Detect which cell encompasses the target text, then output its [X, Y] center coordinate. 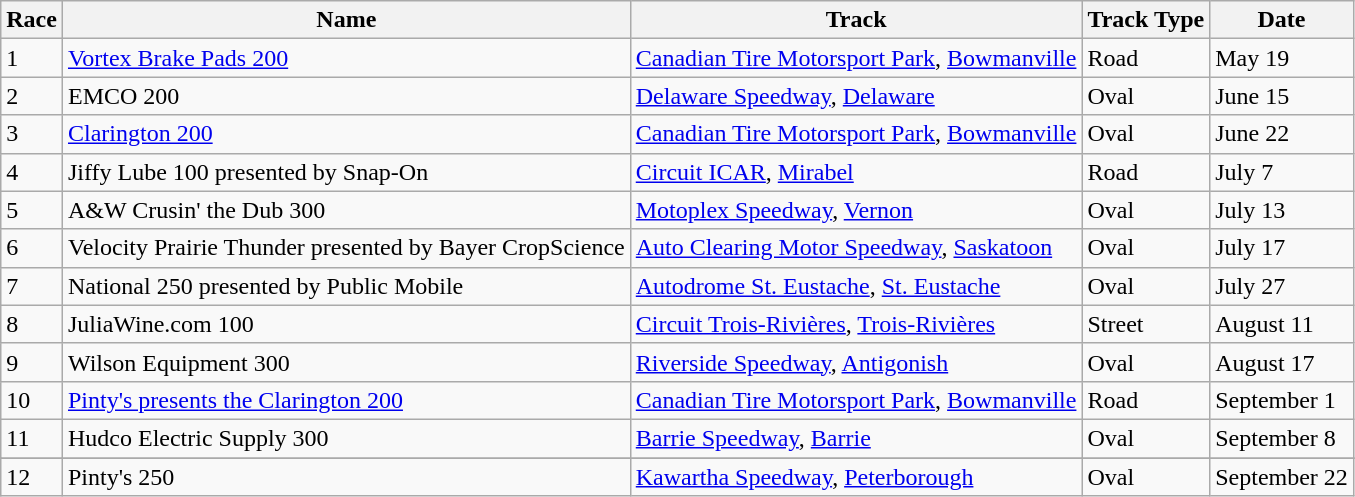
July 7 [1282, 172]
June 22 [1282, 134]
July 27 [1282, 286]
EMCO 200 [346, 96]
Vortex Brake Pads 200 [346, 58]
September 8 [1282, 438]
Barrie Speedway, Barrie [856, 438]
Hudco Electric Supply 300 [346, 438]
Name [346, 20]
Race [32, 20]
Clarington 200 [346, 134]
10 [32, 400]
Velocity Prairie Thunder presented by Bayer CropScience [346, 248]
2 [32, 96]
12 [32, 477]
May 19 [1282, 58]
July 13 [1282, 210]
June 15 [1282, 96]
Pinty's presents the Clarington 200 [346, 400]
August 11 [1282, 324]
6 [32, 248]
August 17 [1282, 362]
Street [1146, 324]
Track Type [1146, 20]
Delaware Speedway, Delaware [856, 96]
National 250 presented by Public Mobile [346, 286]
Kawartha Speedway, Peterborough [856, 477]
Autodrome St. Eustache, St. Eustache [856, 286]
July 17 [1282, 248]
Auto Clearing Motor Speedway, Saskatoon [856, 248]
Riverside Speedway, Antigonish [856, 362]
1 [32, 58]
Circuit Trois-Rivières, Trois-Rivières [856, 324]
A&W Crusin' the Dub 300 [346, 210]
11 [32, 438]
7 [32, 286]
Circuit ICAR, Mirabel [856, 172]
9 [32, 362]
Track [856, 20]
3 [32, 134]
JuliaWine.com 100 [346, 324]
Wilson Equipment 300 [346, 362]
4 [32, 172]
September 22 [1282, 477]
Motoplex Speedway, Vernon [856, 210]
5 [32, 210]
Date [1282, 20]
Jiffy Lube 100 presented by Snap-On [346, 172]
8 [32, 324]
September 1 [1282, 400]
Pinty's 250 [346, 477]
